For the text-containing cell, return its midpoint in [x, y] coordinate format. 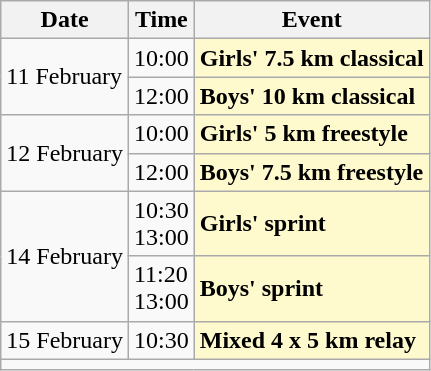
11 February [65, 77]
Boys' sprint [312, 288]
11:2013:00 [161, 288]
Girls' sprint [312, 224]
Time [161, 20]
Date [65, 20]
Girls' 7.5 km classical [312, 58]
Mixed 4 x 5 km relay [312, 340]
Girls' 5 km freestyle [312, 134]
10:30 [161, 340]
14 February [65, 256]
Boys' 10 km classical [312, 96]
Boys' 7.5 km freestyle [312, 172]
15 February [65, 340]
12 February [65, 153]
10:3013:00 [161, 224]
Event [312, 20]
